Provide the (X, Y) coordinate of the cell's center where the given text is located.  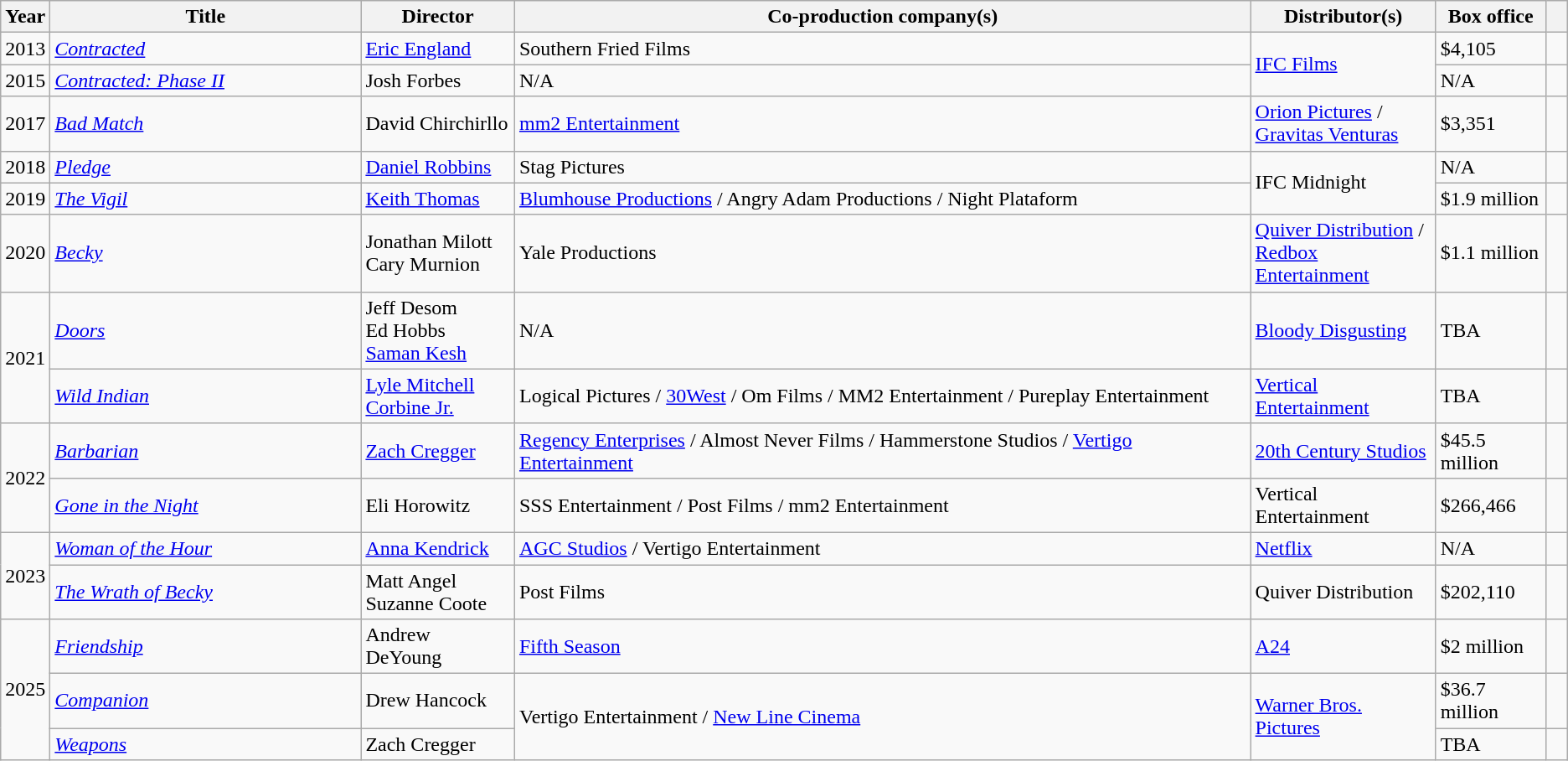
The Wrath of Becky (206, 592)
Quiver Distribution (1344, 592)
Woman of the Hour (206, 548)
Weapons (206, 744)
Matt AngelSuzanne Coote (438, 592)
2022 (25, 478)
AGC Studios / Vertigo Entertainment (883, 548)
$3,351 (1491, 124)
Post Films (883, 592)
Southern Fried Films (883, 49)
Distributor(s) (1344, 17)
Logical Pictures / 30West / Om Films / MM2 Entertainment / Pureplay Entertainment (883, 396)
$1.9 million (1491, 199)
20th Century Studios (1344, 451)
Stag Pictures (883, 167)
Box office (1491, 17)
Eli Horowitz (438, 505)
Quiver Distribution / Redbox Entertainment (1344, 253)
Jeff DesomEd HobbsSaman Kesh (438, 330)
$4,105 (1491, 49)
Josh Forbes (438, 80)
Co-production company(s) (883, 17)
2025 (25, 690)
Gone in the Night (206, 505)
Yale Productions (883, 253)
Lyle Mitchell Corbine Jr. (438, 396)
Contracted (206, 49)
IFC Midnight (1344, 183)
$2 million (1491, 647)
$45.5 million (1491, 451)
Director (438, 17)
The Vigil (206, 199)
Year (25, 17)
Blumhouse Productions / Angry Adam Productions / Night Plataform (883, 199)
Keith Thomas (438, 199)
Doors (206, 330)
$202,110 (1491, 592)
Wild Indian (206, 396)
2019 (25, 199)
A24 (1344, 647)
$266,466 (1491, 505)
Bad Match (206, 124)
Regency Enterprises / Almost Never Films / Hammerstone Studios / Vertigo Entertainment (883, 451)
2013 (25, 49)
2021 (25, 357)
Eric England (438, 49)
SSS Entertainment / Post Films / mm2 Entertainment (883, 505)
IFC Films (1344, 65)
Becky (206, 253)
Companion (206, 701)
Barbarian (206, 451)
2015 (25, 80)
Jonathan MilottCary Murnion (438, 253)
Orion Pictures / Gravitas Venturas (1344, 124)
Vertigo Entertainment / New Line Cinema (883, 717)
Fifth Season (883, 647)
Daniel Robbins (438, 167)
David Chirchirllo (438, 124)
$36.7 million (1491, 701)
Andrew DeYoung (438, 647)
Friendship (206, 647)
2018 (25, 167)
Title (206, 17)
Anna Kendrick (438, 548)
Pledge (206, 167)
Bloody Disgusting (1344, 330)
2023 (25, 575)
Drew Hancock (438, 701)
2017 (25, 124)
Contracted: Phase II (206, 80)
$1.1 million (1491, 253)
2020 (25, 253)
mm2 Entertainment (883, 124)
Warner Bros. Pictures (1344, 717)
Netflix (1344, 548)
